Determine the (X, Y) coordinate at the center of the cell enclosing the given text.  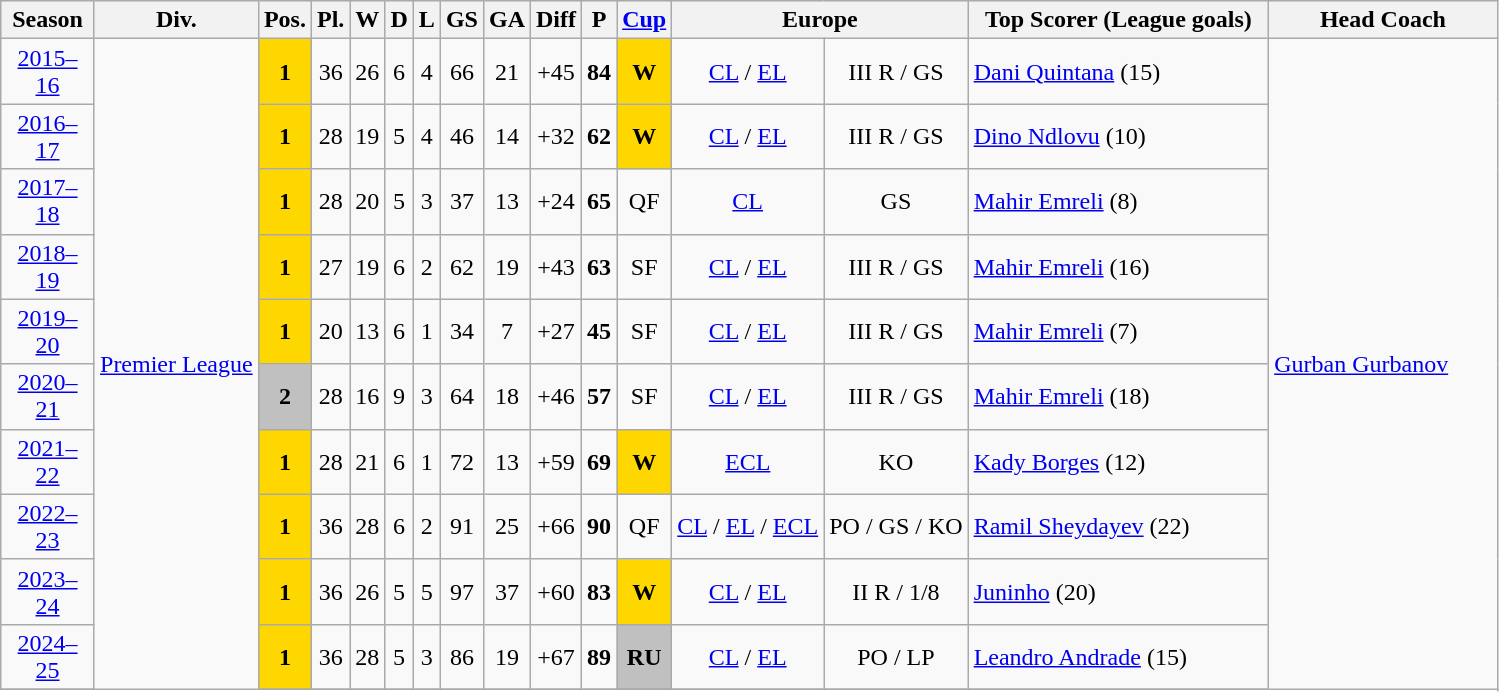
Mahir Emreli (8) (1118, 202)
16 (368, 396)
97 (462, 592)
65 (600, 202)
+59 (556, 462)
Kady Borges (12) (1118, 462)
69 (600, 462)
+24 (556, 202)
57 (600, 396)
14 (506, 136)
2016–17 (48, 136)
Diff (556, 20)
72 (462, 462)
90 (600, 526)
91 (462, 526)
Top Scorer (League goals) (1118, 20)
Gurban Gurbanov (1384, 364)
Leandro Andrade (15) (1118, 656)
GA (506, 20)
89 (600, 656)
86 (462, 656)
+27 (556, 332)
83 (600, 592)
Cup (644, 20)
+43 (556, 266)
L (426, 20)
Dani Quintana (15) (1118, 72)
64 (462, 396)
2018–19 (48, 266)
27 (330, 266)
D (399, 20)
Mahir Emreli (18) (1118, 396)
+45 (556, 72)
9 (399, 396)
ECL (748, 462)
2022–23 (48, 526)
45 (600, 332)
2020–21 (48, 396)
Mahir Emreli (16) (1118, 266)
CL (748, 202)
PO / GS / KO (896, 526)
P (600, 20)
Ramil Sheydayev (22) (1118, 526)
Europe (820, 20)
63 (600, 266)
+67 (556, 656)
2023–24 (48, 592)
Div. (176, 20)
2021–22 (48, 462)
46 (462, 136)
+46 (556, 396)
CL / EL / ECL (748, 526)
18 (506, 396)
34 (462, 332)
2017–18 (48, 202)
Dino Ndlovu (10) (1118, 136)
Premier League (176, 364)
+60 (556, 592)
2015–16 (48, 72)
Mahir Emreli (7) (1118, 332)
66 (462, 72)
Head Coach (1384, 20)
+66 (556, 526)
Pl. (330, 20)
+32 (556, 136)
RU (644, 656)
7 (506, 332)
PO / LP (896, 656)
2024–25 (48, 656)
II R / 1/8 (896, 592)
25 (506, 526)
Juninho (20) (1118, 592)
Season (48, 20)
2019–20 (48, 332)
84 (600, 72)
KO (896, 462)
Pos. (284, 20)
